Identify which cell holds the provided text, then report its [X, Y] central coordinate. 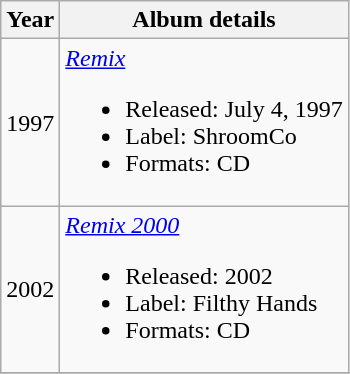
Year [30, 20]
1997 [30, 122]
2002 [30, 290]
RemixReleased: July 4, 1997Label: ShroomCoFormats: CD [204, 122]
Album details [204, 20]
Remix 2000Released: 2002Label: Filthy HandsFormats: CD [204, 290]
